Identify which cell holds the provided text, then report its (x, y) central coordinate. 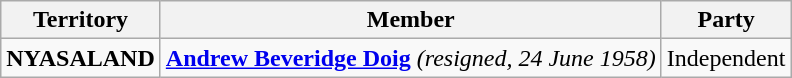
NYASALAND (81, 58)
Andrew Beveridge Doig (resigned, 24 June 1958) (410, 58)
Independent (726, 58)
Territory (81, 20)
Member (410, 20)
Party (726, 20)
